Find where the given text appears and provide that cell's center as (X, Y) coordinate. 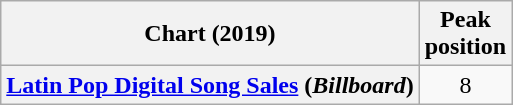
Chart (2019) (210, 34)
Latin Pop Digital Song Sales (Billboard) (210, 85)
Peakposition (465, 34)
8 (465, 85)
